Output the [X, Y] coordinate of the center of the cell containing the given text.  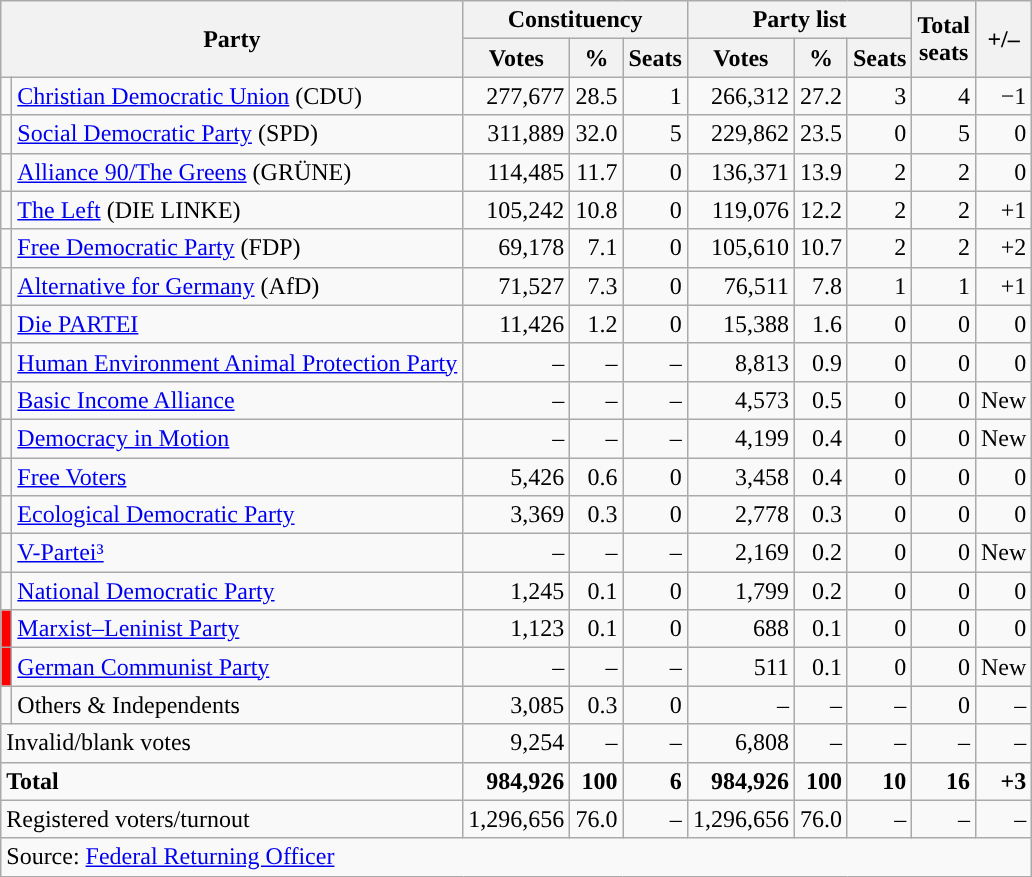
1,245 [516, 591]
9,254 [516, 743]
4 [944, 96]
8,813 [740, 362]
1.6 [820, 324]
10.8 [596, 210]
23.5 [820, 134]
7.1 [596, 248]
Free Voters [238, 477]
69,178 [516, 248]
National Democratic Party [238, 591]
Constituency [576, 20]
+2 [1003, 248]
5,426 [516, 477]
136,371 [740, 172]
76,511 [740, 286]
32.0 [596, 134]
Invalid/blank votes [232, 743]
311,889 [516, 134]
−1 [1003, 96]
3,085 [516, 705]
266,312 [740, 96]
119,076 [740, 210]
1,123 [516, 629]
Marxist–Leninist Party [238, 629]
German Communist Party [238, 667]
0.9 [820, 362]
Free Democratic Party (FDP) [238, 248]
114,485 [516, 172]
0.6 [596, 477]
+3 [1003, 781]
12.2 [820, 210]
Total [232, 781]
105,242 [516, 210]
27.2 [820, 96]
Registered voters/turnout [232, 819]
229,862 [740, 134]
3,369 [516, 515]
Source: Federal Returning Officer [516, 857]
Social Democratic Party (SPD) [238, 134]
2,778 [740, 515]
Human Environment Animal Protection Party [238, 362]
Others & Independents [238, 705]
Totalseats [944, 39]
3 [879, 96]
Alternative for Germany (AfD) [238, 286]
3,458 [740, 477]
V-Partei³ [238, 553]
10.7 [820, 248]
1,799 [740, 591]
Democracy in Motion [238, 438]
4,199 [740, 438]
1.2 [596, 324]
13.9 [820, 172]
2,169 [740, 553]
7.8 [820, 286]
Party [232, 39]
Christian Democratic Union (CDU) [238, 96]
+/– [1003, 39]
Party list [800, 20]
The Left (DIE LINKE) [238, 210]
6 [655, 781]
Ecological Democratic Party [238, 515]
277,677 [516, 96]
6,808 [740, 743]
71,527 [516, 286]
4,573 [740, 400]
28.5 [596, 96]
Die PARTEI [238, 324]
11,426 [516, 324]
15,388 [740, 324]
688 [740, 629]
16 [944, 781]
10 [879, 781]
Alliance 90/The Greens (GRÜNE) [238, 172]
0.5 [820, 400]
105,610 [740, 248]
511 [740, 667]
11.7 [596, 172]
7.3 [596, 286]
Basic Income Alliance [238, 400]
